Determine the [X, Y] coordinate at the center of the cell enclosing the given text.  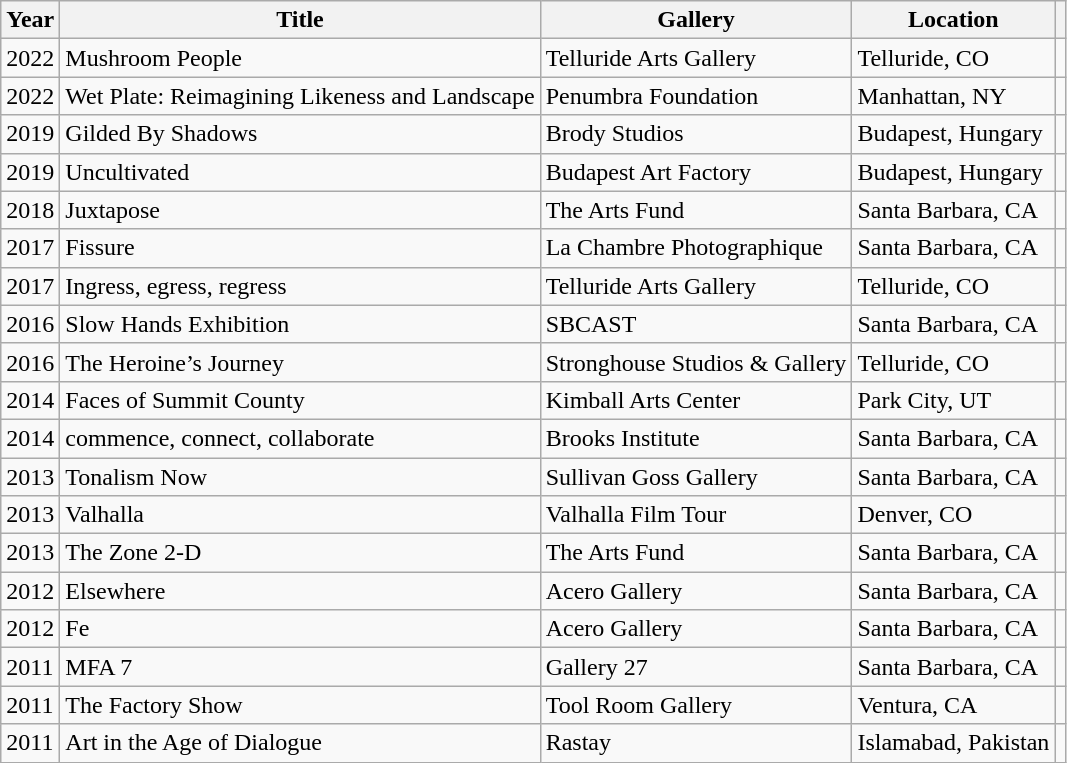
Elsewhere [300, 591]
Uncultivated [300, 172]
Brooks Institute [696, 438]
Manhattan, NY [954, 96]
Sullivan Goss Gallery [696, 477]
Rastay [696, 743]
Denver, CO [954, 515]
Brody Studios [696, 134]
La Chambre Photographique [696, 248]
Wet Plate: Reimagining Likeness and Landscape [300, 96]
Mushroom People [300, 58]
Kimball Arts Center [696, 400]
2018 [30, 210]
MFA 7 [300, 667]
Gallery 27 [696, 667]
Art in the Age of Dialogue [300, 743]
Budapest Art Factory [696, 172]
Valhalla Film Tour [696, 515]
Slow Hands Exhibition [300, 324]
Park City, UT [954, 400]
Gilded By Shadows [300, 134]
Location [954, 20]
Penumbra Foundation [696, 96]
Title [300, 20]
Year [30, 20]
Fe [300, 629]
Faces of Summit County [300, 400]
The Factory Show [300, 705]
Valhalla [300, 515]
Ingress, egress, regress [300, 286]
Stronghouse Studios & Gallery [696, 362]
Juxtapose [300, 210]
commence, connect, collaborate [300, 438]
Tool Room Gallery [696, 705]
The Zone 2-D [300, 553]
SBCAST [696, 324]
Gallery [696, 20]
Ventura, CA [954, 705]
Fissure [300, 248]
Islamabad, Pakistan [954, 743]
The Heroine’s Journey [300, 362]
Tonalism Now [300, 477]
